Detect which cell encompasses the target text, then output its [X, Y] center coordinate. 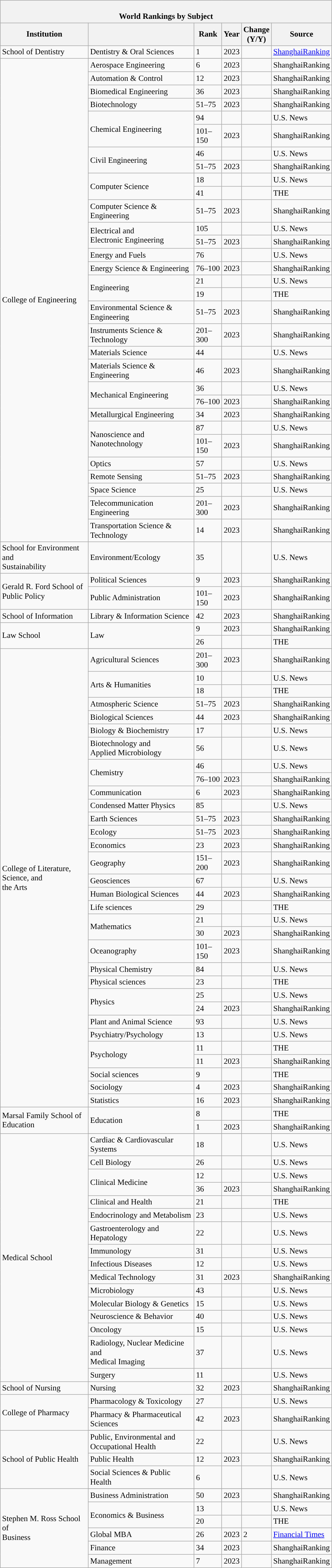
Life sciences [141, 907]
Gastroenterology and Hepatology [141, 1233]
Public Health [141, 1459]
School of Information [44, 616]
Finance [141, 1548]
Geosciences [141, 881]
43 [208, 1290]
Biotechnology [141, 105]
Transportation Science & Technology [141, 530]
Condensed Matter Physics [141, 806]
Materials Science [141, 353]
Mathematics [141, 926]
Civil Engineering [141, 160]
Geography [141, 863]
Financial Times [302, 1535]
29 [208, 907]
4 [208, 1087]
151–200 [208, 863]
40 [208, 1317]
Rank [208, 34]
College of Pharmacy [44, 1413]
Medical School [44, 1258]
School of Nursing [44, 1388]
76 [208, 255]
Management [141, 1561]
94 [208, 118]
Oncology [141, 1330]
College of Engineering [44, 300]
Physical sciences [141, 982]
Atmospheric Science [141, 704]
Metallurgical Engineering [141, 415]
24 [208, 1009]
93 [208, 1022]
30 [208, 933]
Chemistry [141, 773]
Biotechnology andApplied Microbiology [141, 749]
Energy Science & Engineering [141, 268]
Pharmacology & Toxicology [141, 1402]
School of Public Health [44, 1459]
Molecular Biology & Genetics [141, 1304]
Neuroscience & Behavior [141, 1317]
Mechanical Engineering [141, 395]
School for Environment andSustainability [44, 557]
Remote Sensing [141, 477]
Psychology [141, 1055]
Library & Information Science [141, 616]
Medical Technology [141, 1278]
Global MBA [141, 1535]
School of Dentistry [44, 52]
Microbiology [141, 1290]
Public, Environmental andOccupational Health [141, 1442]
College of Literature, Science, andthe Arts [44, 878]
Institution [44, 34]
Education [141, 1121]
10 [208, 678]
7 [208, 1561]
Cardiac & Cardiovascular Systems [141, 1145]
Computer Science [141, 187]
85 [208, 806]
Biological Sciences [141, 718]
Communication [141, 792]
Endocrinology and Metabolism [141, 1215]
Infectious Diseases [141, 1264]
Aerospace Engineering [141, 65]
Materials Science & Engineering [141, 371]
105 [208, 229]
Sociology [141, 1087]
World Rankings by Subject [166, 12]
Biomedical Engineering [141, 92]
Environment/Ecology [141, 557]
19 [208, 295]
Chemical Engineering [141, 129]
Gerald R. Ford School ofPublic Policy [44, 591]
Business Administration [141, 1495]
Immunology [141, 1251]
Source [302, 34]
Electrical andElectronic Engineering [141, 235]
Clinical Medicine [141, 1183]
Surgery [141, 1375]
Law [141, 636]
Clinical and Health [141, 1202]
Radiology, Nuclear Medicine andMedical Imaging [141, 1352]
84 [208, 969]
Biology & Biochemistry [141, 730]
Optics [141, 464]
Earth Sciences [141, 819]
Statistics [141, 1101]
Social sciences [141, 1074]
Cell Biology [141, 1163]
17 [208, 730]
Telecommunication Engineering [141, 508]
Economics & Business [141, 1515]
2 [257, 1535]
67 [208, 881]
50 [208, 1495]
35 [208, 557]
Pharmacy & Pharmaceutical Sciences [141, 1419]
Law School [44, 636]
Engineering [141, 288]
57 [208, 464]
Nanoscience and Nanotechnology [141, 439]
Social Sciences & Public Health [141, 1477]
32 [208, 1388]
37 [208, 1352]
Instruments Science & Technology [141, 335]
Year [232, 34]
Psychiatry/Psychology [141, 1035]
Political Sciences [141, 580]
Environmental Science & Engineering [141, 312]
56 [208, 749]
41 [208, 193]
Ecology [141, 832]
Oceanography [141, 952]
Physical Chemistry [141, 969]
8 [208, 1114]
Nursing [141, 1388]
Dentistry & Oral Sciences [141, 52]
Space Science [141, 490]
Human Biological Sciences [141, 894]
Marsal Family School of Education [44, 1121]
87 [208, 428]
Physics [141, 1002]
Plant and Animal Science [141, 1022]
Automation & Control [141, 79]
Public Administration [141, 598]
Stephen M. Ross School ofBusiness [44, 1528]
Energy and Fuels [141, 255]
14 [208, 530]
Agricultural Sciences [141, 660]
27 [208, 1402]
16 [208, 1101]
Computer Science & Engineering [141, 211]
Change(Y/Y) [257, 34]
Arts & Humanities [141, 684]
Economics [141, 845]
20 [208, 1521]
